For the text-containing cell, return its midpoint in [X, Y] coordinate format. 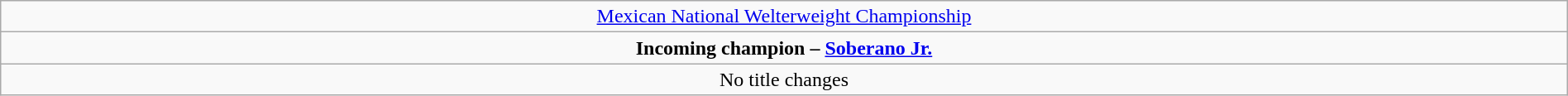
No title changes [784, 79]
Mexican National Welterweight Championship [784, 17]
Incoming champion – Soberano Jr. [784, 48]
